Pinpoint the cell where the given text exists, returning its [X, Y] midpoint coordinate. 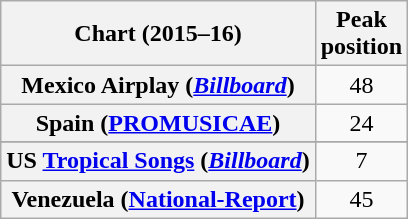
7 [361, 161]
48 [361, 85]
24 [361, 123]
Mexico Airplay (Billboard) [158, 85]
45 [361, 199]
Chart (2015–16) [158, 34]
Venezuela (National-Report) [158, 199]
Peakposition [361, 34]
Spain (PROMUSICAE) [158, 123]
US Tropical Songs (Billboard) [158, 161]
